Scan for the cell matching the given text and deliver its [X, Y] coordinate at center. 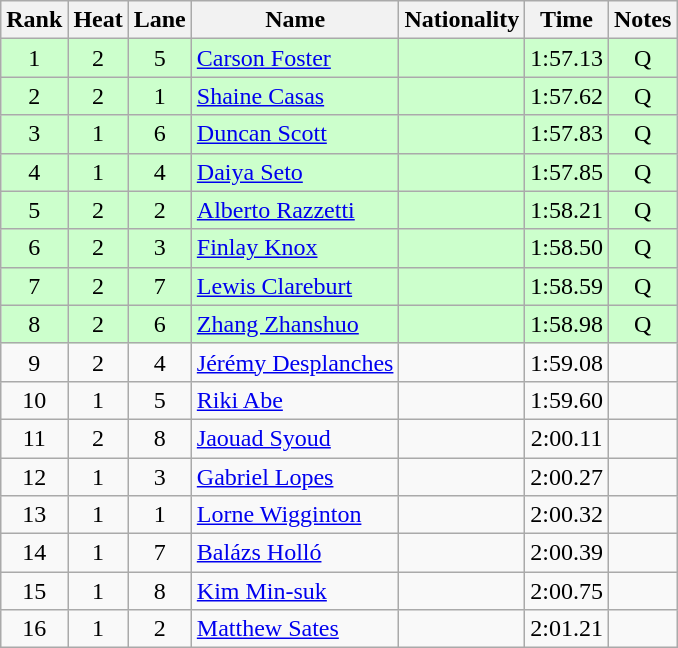
Kim Min-suk [295, 591]
2:01.21 [567, 629]
12 [34, 477]
2:00.11 [567, 438]
Jérémy Desplanches [295, 362]
1:59.08 [567, 362]
1:58.98 [567, 324]
16 [34, 629]
Zhang Zhanshuo [295, 324]
2:00.32 [567, 515]
Lewis Clareburt [295, 286]
1:58.50 [567, 248]
Alberto Razzetti [295, 210]
10 [34, 400]
1:57.85 [567, 172]
Daiya Seto [295, 172]
1:57.83 [567, 134]
9 [34, 362]
Carson Foster [295, 58]
Lane [160, 20]
Matthew Sates [295, 629]
14 [34, 553]
13 [34, 515]
Duncan Scott [295, 134]
Shaine Casas [295, 96]
2:00.39 [567, 553]
Finlay Knox [295, 248]
1:59.60 [567, 400]
1:57.62 [567, 96]
Rank [34, 20]
Lorne Wigginton [295, 515]
Nationality [462, 20]
Heat [98, 20]
Riki Abe [295, 400]
Jaouad Syoud [295, 438]
1:57.13 [567, 58]
Notes [642, 20]
2:00.75 [567, 591]
2:00.27 [567, 477]
11 [34, 438]
1:58.59 [567, 286]
15 [34, 591]
1:58.21 [567, 210]
Balázs Holló [295, 553]
Time [567, 20]
Gabriel Lopes [295, 477]
Name [295, 20]
